For the text-containing cell, return its midpoint in (X, Y) coordinate format. 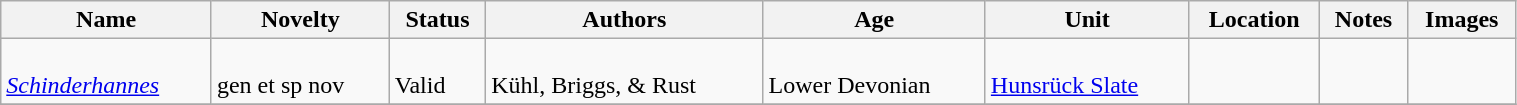
Hunsrück Slate (1087, 72)
Novelty (300, 20)
Valid (437, 72)
gen et sp nov (300, 72)
Authors (624, 20)
Unit (1087, 20)
Images (1462, 20)
Status (437, 20)
Lower Devonian (874, 72)
Name (106, 20)
Schinderhannes (106, 72)
Location (1254, 20)
Kühl, Briggs, & Rust (624, 72)
Notes (1364, 20)
Age (874, 20)
